Scan for the cell matching the given text and deliver its (X, Y) coordinate at center. 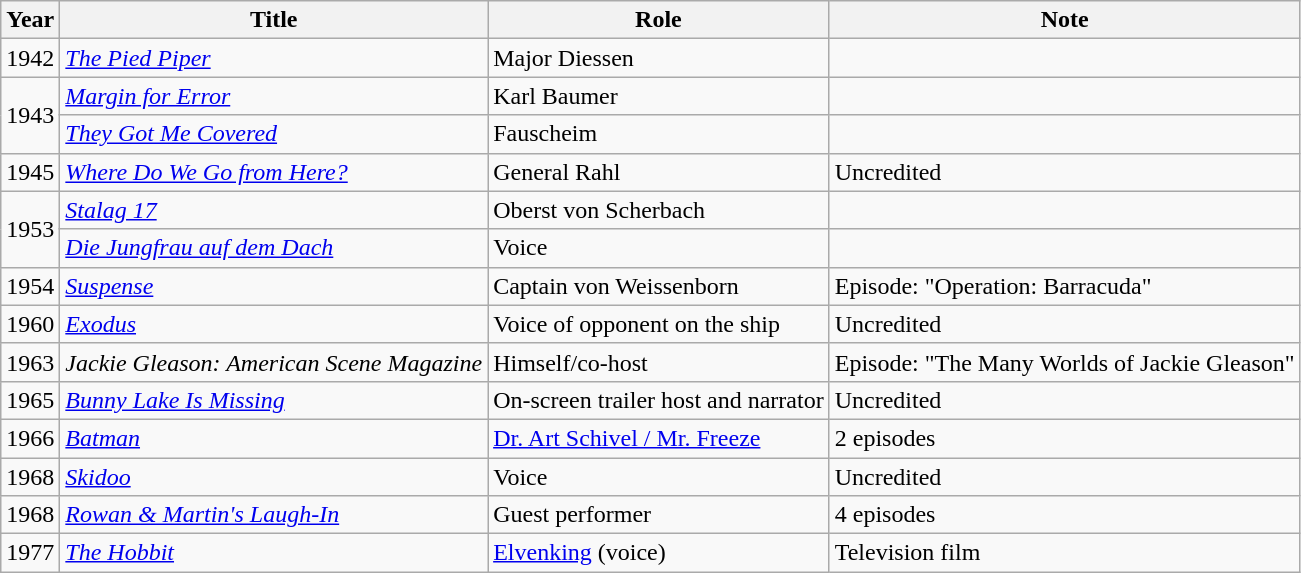
4 episodes (1064, 515)
Exodus (274, 324)
1945 (30, 172)
Year (30, 20)
1943 (30, 115)
1977 (30, 553)
Oberst von Scherbach (659, 210)
Captain von Weissenborn (659, 286)
Margin for Error (274, 96)
Jackie Gleason: American Scene Magazine (274, 362)
1966 (30, 438)
Fauscheim (659, 134)
The Pied Piper (274, 58)
1954 (30, 286)
Elvenking (voice) (659, 553)
Role (659, 20)
1942 (30, 58)
Karl Baumer (659, 96)
Episode: "Operation: Barracuda" (1064, 286)
On-screen trailer host and narrator (659, 400)
They Got Me Covered (274, 134)
Bunny Lake Is Missing (274, 400)
Guest performer (659, 515)
Batman (274, 438)
Himself/co-host (659, 362)
1965 (30, 400)
Television film (1064, 553)
1960 (30, 324)
Major Diessen (659, 58)
Rowan & Martin's Laugh-In (274, 515)
Note (1064, 20)
Episode: "The Many Worlds of Jackie Gleason" (1064, 362)
General Rahl (659, 172)
Die Jungfrau auf dem Dach (274, 248)
Where Do We Go from Here? (274, 172)
2 episodes (1064, 438)
Suspense (274, 286)
Dr. Art Schivel / Mr. Freeze (659, 438)
Stalag 17 (274, 210)
Title (274, 20)
1953 (30, 229)
Skidoo (274, 477)
The Hobbit (274, 553)
1963 (30, 362)
Voice of opponent on the ship (659, 324)
